Capture the cell that displays the provided text and extract its [X, Y] central coordinate. 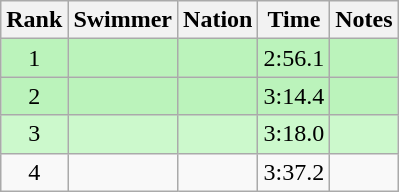
2 [34, 96]
Notes [364, 20]
1 [34, 58]
Swimmer [123, 20]
3:18.0 [294, 134]
4 [34, 172]
Rank [34, 20]
3:14.4 [294, 96]
3 [34, 134]
3:37.2 [294, 172]
2:56.1 [294, 58]
Nation [218, 20]
Time [294, 20]
